Return (x, y) of the center of cell containing provided text 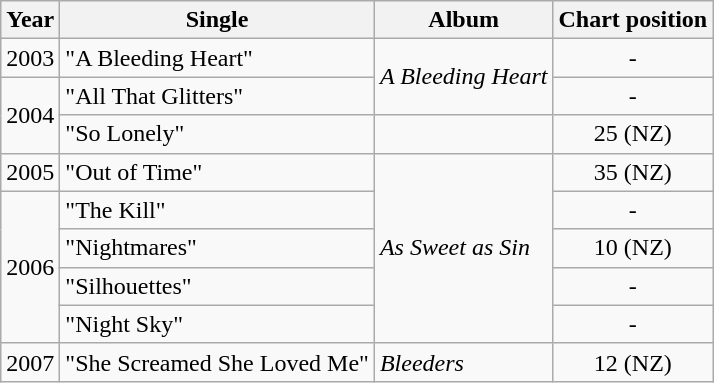
"Silhouettes" (218, 286)
Album (464, 20)
Single (218, 20)
"All That Glitters" (218, 96)
"Nightmares" (218, 248)
2005 (30, 172)
Bleeders (464, 362)
Chart position (633, 20)
"Night Sky" (218, 324)
"Out of Time" (218, 172)
12 (NZ) (633, 362)
2007 (30, 362)
25 (NZ) (633, 134)
Year (30, 20)
2006 (30, 267)
"The Kill" (218, 210)
2003 (30, 58)
A Bleeding Heart (464, 77)
"She Screamed She Loved Me" (218, 362)
35 (NZ) (633, 172)
2004 (30, 115)
As Sweet as Sin (464, 248)
"A Bleeding Heart" (218, 58)
"So Lonely" (218, 134)
10 (NZ) (633, 248)
